Output the [x, y] coordinate of the center of the cell containing the given text.  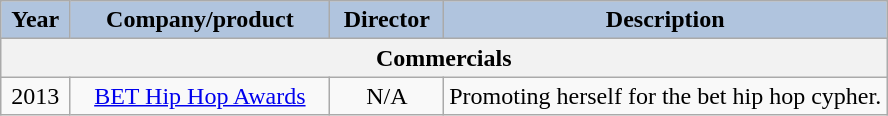
Year [36, 20]
Company/product [200, 20]
Description [666, 20]
Promoting herself for the bet hip hop cypher. [666, 96]
2013 [36, 96]
N/A [387, 96]
Director [387, 20]
BET Hip Hop Awards [200, 96]
Commercials [444, 58]
